Scan for the cell matching the given text and deliver its [X, Y] coordinate at center. 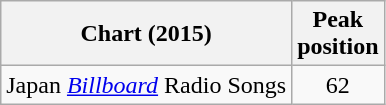
Chart (2015) [146, 34]
Peakposition [338, 34]
62 [338, 85]
Japan Billboard Radio Songs [146, 85]
